Provide the (X, Y) coordinate of the cell's center where the given text is located.  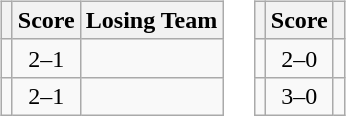
Losing Team (151, 20)
3–0 (299, 96)
2–0 (299, 58)
